Find where the given text appears and provide that cell's center as [x, y] coordinate. 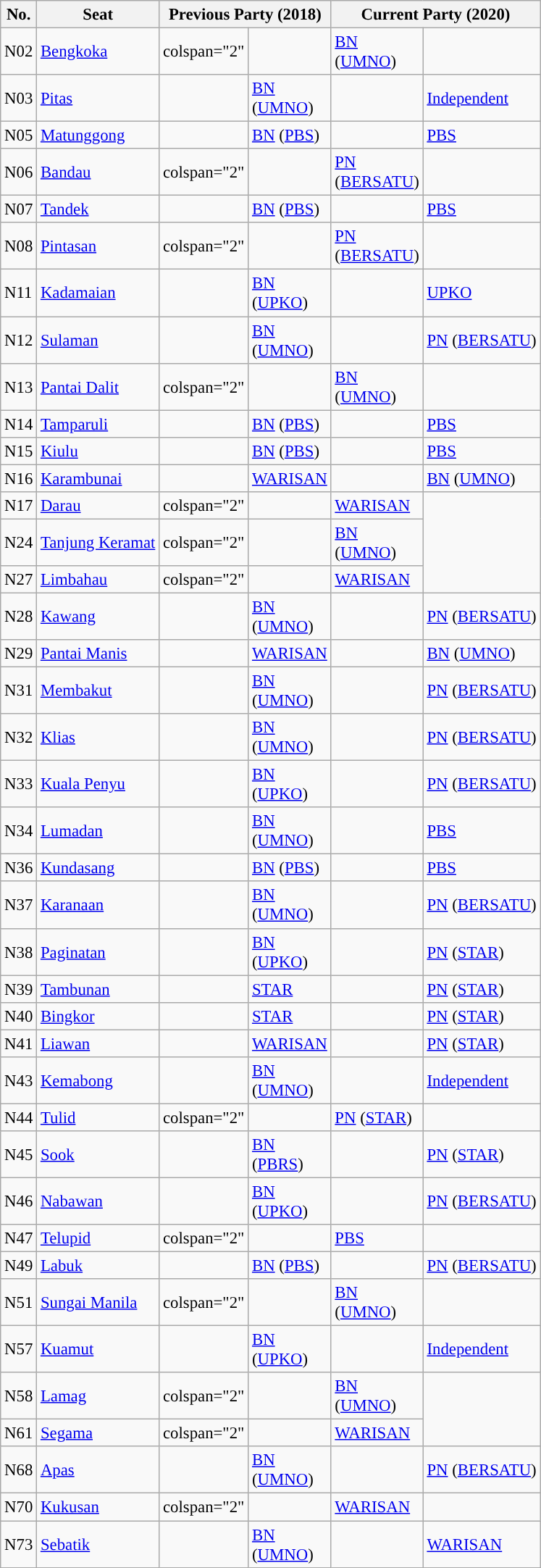
N39 [19, 989]
N44 [19, 1117]
N28 [19, 616]
Lumadan [98, 830]
Seat [98, 14]
N12 [19, 341]
Karambunai [98, 478]
Bingkor [98, 1016]
Lamag [98, 1396]
Previous Party (2018) [245, 14]
N31 [19, 691]
Pantai Manis [98, 654]
N46 [19, 1201]
Sook [98, 1155]
Nabawan [98, 1201]
Segama [98, 1433]
Labuk [98, 1266]
N41 [19, 1043]
N45 [19, 1155]
Kemabong [98, 1081]
Sungai Manila [98, 1303]
Bengkoka [98, 52]
N51 [19, 1303]
BN (PBRS) [290, 1155]
Klias [98, 738]
Kawang [98, 616]
Pintasan [98, 246]
N40 [19, 1016]
Tanjung Keramat [98, 542]
Kukusan [98, 1507]
N03 [19, 99]
Apas [98, 1469]
Tandek [98, 209]
N05 [19, 135]
Current Party (2020) [436, 14]
Sulaman [98, 341]
N07 [19, 209]
N61 [19, 1433]
N17 [19, 506]
Paginatan [98, 952]
N33 [19, 784]
Kundasang [98, 868]
Liawan [98, 1043]
N58 [19, 1396]
N73 [19, 1545]
Tulid [98, 1117]
Darau [98, 506]
Limbahau [98, 580]
Kadamaian [98, 293]
Tambunan [98, 989]
Sebatik [98, 1545]
N47 [19, 1238]
N37 [19, 906]
N27 [19, 580]
N14 [19, 424]
UPKO [482, 293]
N70 [19, 1507]
Pitas [98, 99]
Telupid [98, 1238]
Membakut [98, 691]
N06 [19, 172]
N57 [19, 1349]
N08 [19, 246]
N24 [19, 542]
Matunggong [98, 135]
N11 [19, 293]
N43 [19, 1081]
N02 [19, 52]
Bandau [98, 172]
N36 [19, 868]
N13 [19, 387]
N49 [19, 1266]
Kuala Penyu [98, 784]
Tamparuli [98, 424]
No. [19, 14]
Kuamut [98, 1349]
N16 [19, 478]
Kiulu [98, 451]
N32 [19, 738]
N34 [19, 830]
Karanaan [98, 906]
N15 [19, 451]
N38 [19, 952]
Pantai Dalit [98, 387]
N29 [19, 654]
N68 [19, 1469]
